Locate the cell with the specified text and output its (X, Y) center coordinate. 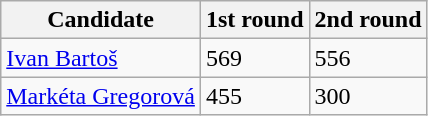
455 (254, 96)
Ivan Bartoš (101, 58)
300 (368, 96)
569 (254, 58)
2nd round (368, 20)
556 (368, 58)
Candidate (101, 20)
1st round (254, 20)
Markéta Gregorová (101, 96)
